Extract the (x, y) coordinate from the center of the cell holding the provided text.  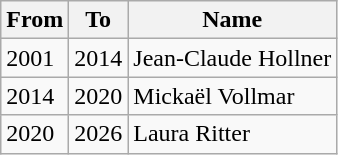
2026 (98, 134)
Jean-Claude Hollner (232, 58)
Mickaël Vollmar (232, 96)
To (98, 20)
2001 (35, 58)
From (35, 20)
Laura Ritter (232, 134)
Name (232, 20)
